For the text-containing cell, return its midpoint in (x, y) coordinate format. 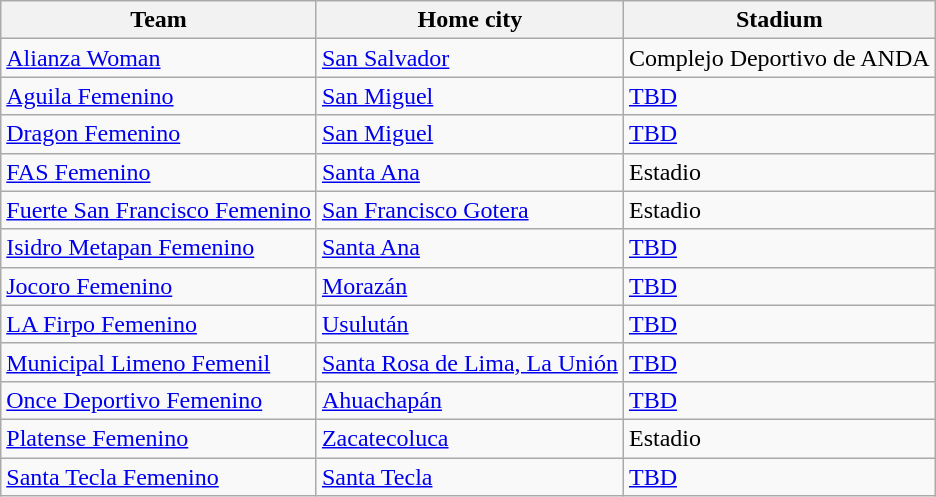
Team (159, 20)
Jocoro Femenino (159, 286)
Zacatecoluca (470, 438)
Aguila Femenino (159, 96)
Ahuachapán (470, 400)
Stadium (779, 20)
Once Deportivo Femenino (159, 400)
San Francisco Gotera (470, 210)
Santa Rosa de Lima, La Unión (470, 362)
Fuerte San Francisco Femenino (159, 210)
Municipal Limeno Femenil (159, 362)
Dragon Femenino (159, 134)
Morazán (470, 286)
FAS Femenino (159, 172)
Santa Tecla Femenino (159, 477)
Platense Femenino (159, 438)
Alianza Woman (159, 58)
Isidro Metapan Femenino (159, 248)
Santa Tecla (470, 477)
San Salvador (470, 58)
Complejo Deportivo de ANDA (779, 58)
Home city (470, 20)
Usulután (470, 324)
LA Firpo Femenino (159, 324)
